From the cell containing the given text, extract its center point as [X, Y] coordinate. 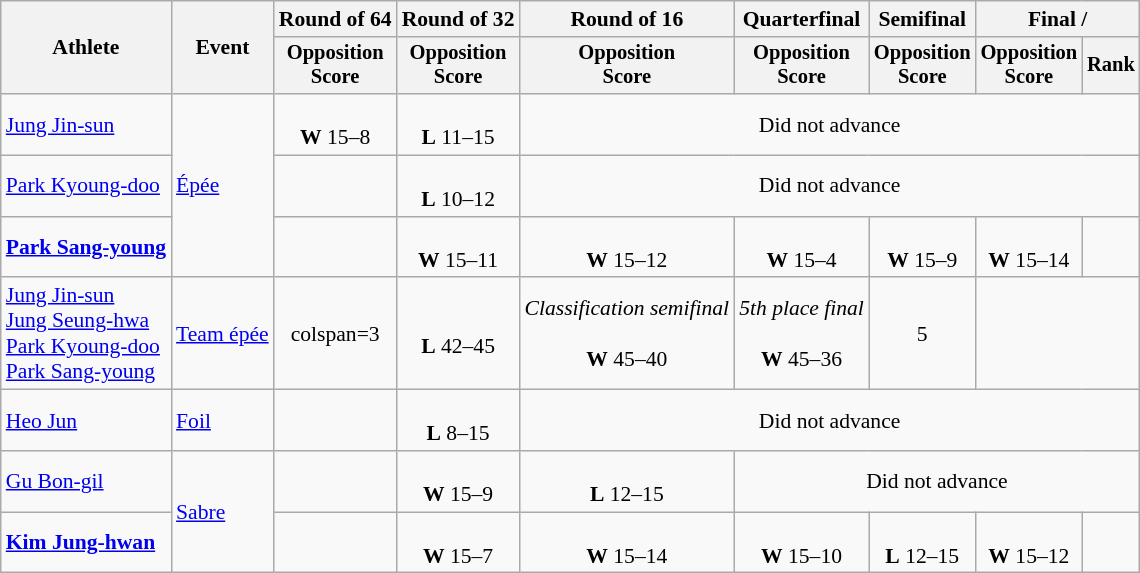
Team épée [222, 334]
Round of 16 [626, 19]
L 10–12 [458, 186]
W 15–4 [802, 248]
Classification semifinalW 45–40 [626, 334]
Sabre [222, 512]
Jung Jin-sunJung Seung-hwaPark Kyoung-dooPark Sang-young [86, 334]
W 15–7 [458, 542]
Quarterfinal [802, 19]
W 15–11 [458, 248]
L 11–15 [458, 124]
Event [222, 48]
Gu Bon-gil [86, 482]
Athlete [86, 48]
W 15–8 [336, 124]
Heo Jun [86, 420]
Épée [222, 186]
Rank [1111, 66]
colspan=3 [336, 334]
L 42–45 [458, 334]
Round of 64 [336, 19]
Round of 32 [458, 19]
5th place finalW 45–36 [802, 334]
Jung Jin-sun [86, 124]
Park Kyoung-doo [86, 186]
Semifinal [922, 19]
Kim Jung-hwan [86, 542]
Final / [1058, 19]
Park Sang-young [86, 248]
5 [922, 334]
L 8–15 [458, 420]
Foil [222, 420]
W 15–10 [802, 542]
